Detect which cell encompasses the target text, then output its [X, Y] center coordinate. 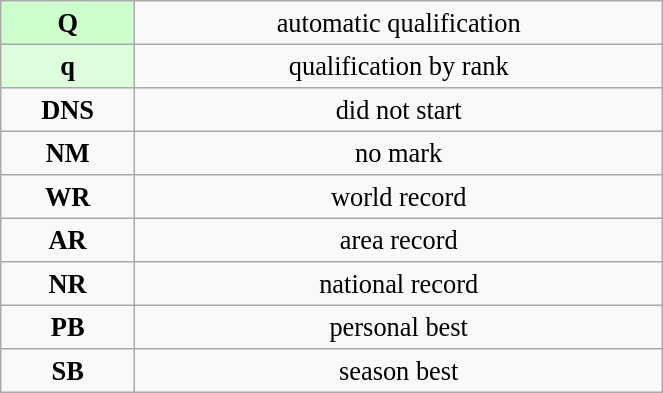
world record [399, 197]
PB [68, 327]
personal best [399, 327]
area record [399, 240]
did not start [399, 109]
Q [68, 22]
SB [68, 371]
NR [68, 284]
qualification by rank [399, 66]
NM [68, 153]
AR [68, 240]
DNS [68, 109]
national record [399, 284]
WR [68, 197]
no mark [399, 153]
season best [399, 371]
automatic qualification [399, 22]
q [68, 66]
